Output the (x, y) coordinate of the center of the cell containing the given text.  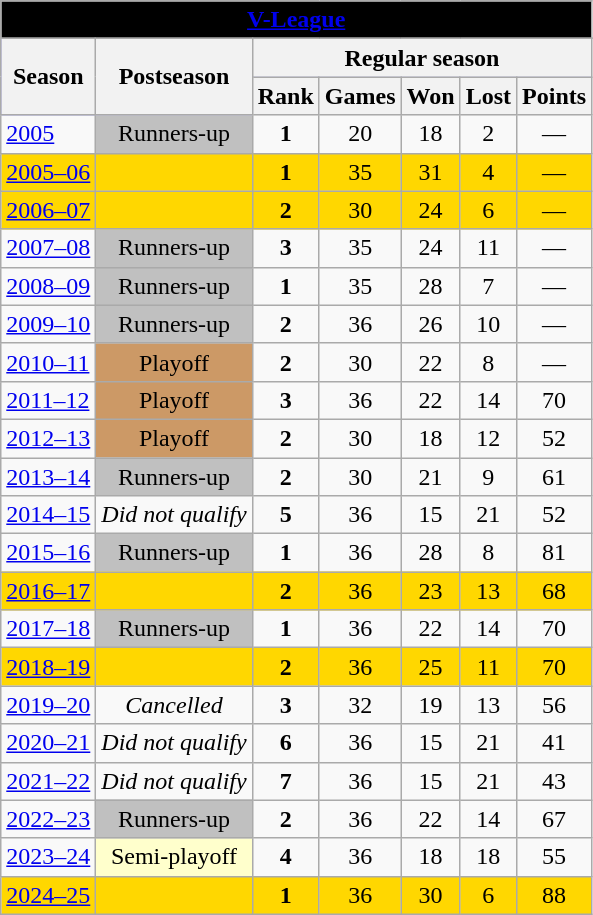
2006–07 (48, 210)
12 (488, 438)
81 (554, 553)
2022–23 (48, 819)
2005 (48, 134)
23 (430, 591)
56 (554, 705)
2015–16 (48, 553)
2021–22 (48, 781)
2012–13 (48, 438)
2014–15 (48, 515)
2010–11 (48, 362)
32 (360, 705)
43 (554, 781)
68 (554, 591)
25 (430, 667)
Lost (488, 96)
Rank (286, 96)
67 (554, 819)
20 (360, 134)
Points (554, 96)
Won (430, 96)
9 (488, 477)
61 (554, 477)
2011–12 (48, 400)
2018–19 (48, 667)
Semi-playoff (174, 857)
2017–18 (48, 629)
Season (48, 77)
Games (360, 96)
2013–14 (48, 477)
2005–06 (48, 172)
2009–10 (48, 324)
2023–24 (48, 857)
19 (430, 705)
88 (554, 895)
2024–25 (48, 895)
26 (430, 324)
5 (286, 515)
Postseason (174, 77)
2007–08 (48, 248)
31 (430, 172)
2020–21 (48, 743)
41 (554, 743)
Cancelled (174, 705)
2008–09 (48, 286)
V-League (296, 20)
2019–20 (48, 705)
55 (554, 857)
10 (488, 324)
2016–17 (48, 591)
Regular season (422, 58)
